Output the (X, Y) coordinate of the center of the cell containing the given text.  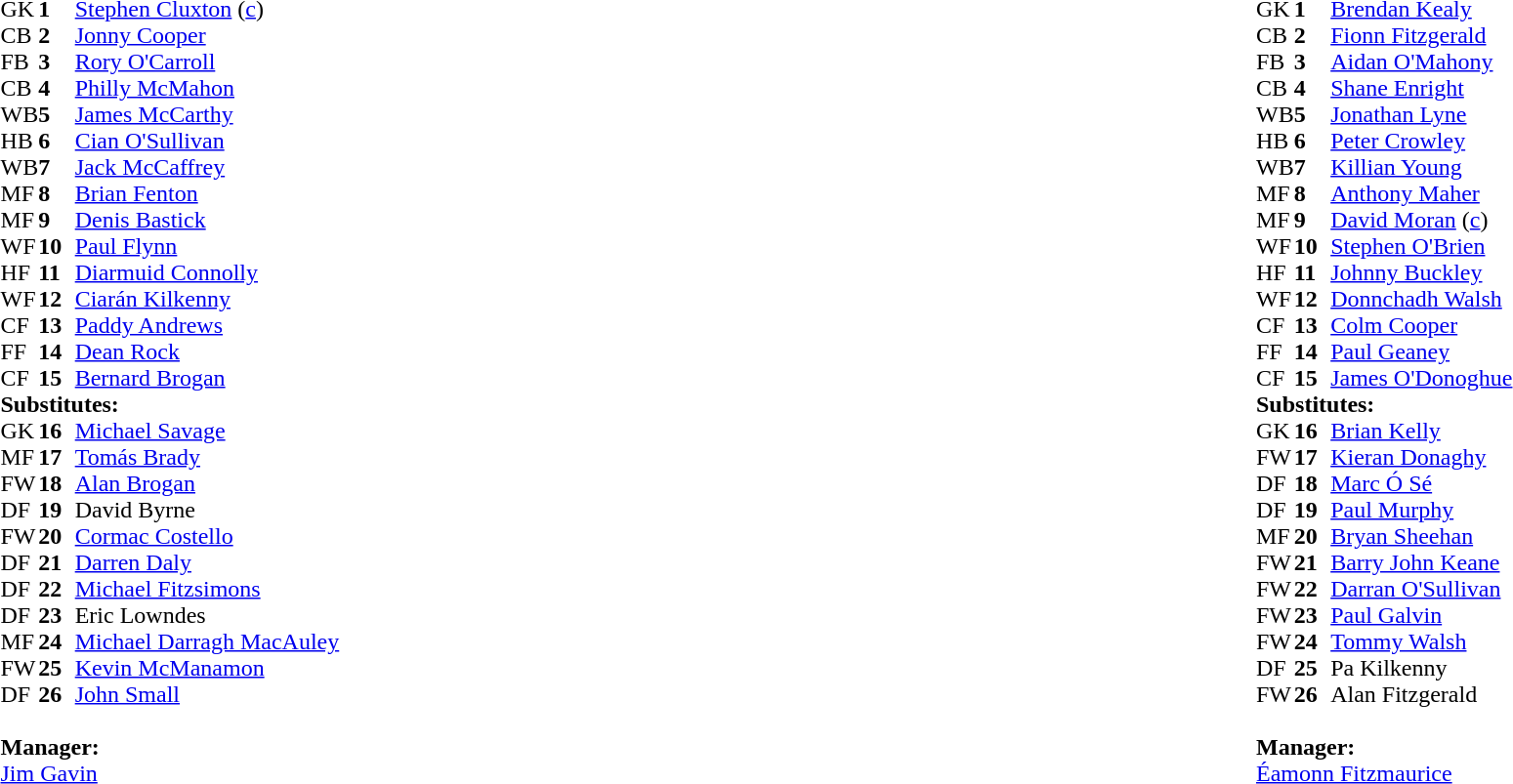
Philly McMahon (207, 88)
Tommy Walsh (1421, 642)
Denis Bastick (207, 221)
Cormac Costello (207, 537)
James McCarthy (207, 115)
John Small (207, 695)
Pa Kilkenny (1421, 668)
Jack McCaffrey (207, 168)
Bernard Brogan (207, 379)
Paul Murphy (1421, 510)
Fionn Fitzgerald (1421, 35)
Stephen O'Brien (1421, 246)
David Byrne (207, 510)
Kevin McManamon (207, 668)
Michael Darragh MacAuley (207, 642)
Tomás Brady (207, 457)
Michael Fitzsimons (207, 590)
Donnchadh Walsh (1421, 299)
Jonny Cooper (207, 35)
Cian O'Sullivan (207, 141)
Darran O'Sullivan (1421, 590)
Eric Lowndes (207, 615)
Rory O'Carroll (207, 62)
Shane Enright (1421, 88)
Paul Galvin (1421, 615)
Paul Geaney (1421, 351)
Paul Flynn (207, 246)
Aidan O'Mahony (1421, 62)
Darren Daly (207, 562)
David Moran (c) (1421, 221)
Marc Ó Sé (1421, 484)
Michael Savage (207, 432)
Colm Cooper (1421, 326)
Alan Fitzgerald (1421, 695)
Jonathan Lyne (1421, 115)
Paddy Andrews (207, 326)
Killian Young (1421, 168)
Brian Kelly (1421, 432)
Johnny Buckley (1421, 273)
Ciarán Kilkenny (207, 299)
Bryan Sheehan (1421, 537)
Brian Fenton (207, 193)
James O'Donoghue (1421, 379)
Dean Rock (207, 351)
Diarmuid Connolly (207, 273)
Kieran Donaghy (1421, 457)
Anthony Maher (1421, 193)
Peter Crowley (1421, 141)
Alan Brogan (207, 484)
Barry John Keane (1421, 562)
